Locate the cell with the specified text and output its (x, y) center coordinate. 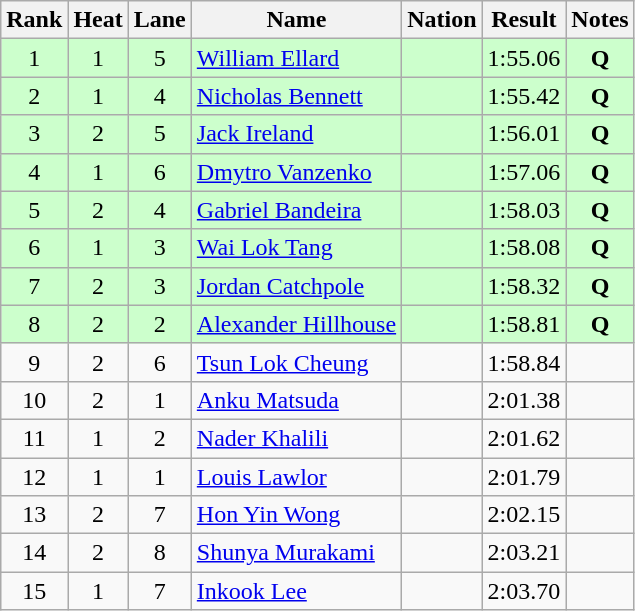
1:56.01 (524, 134)
Gabriel Bandeira (296, 210)
Jack Ireland (296, 134)
15 (34, 591)
1:55.42 (524, 96)
2:03.70 (524, 591)
Anku Matsuda (296, 400)
2:01.38 (524, 400)
Shunya Murakami (296, 553)
14 (34, 553)
1:58.84 (524, 362)
2:01.62 (524, 438)
Result (524, 20)
Nicholas Bennett (296, 96)
Tsun Lok Cheung (296, 362)
12 (34, 477)
Dmytro Vanzenko (296, 172)
13 (34, 515)
Notes (600, 20)
9 (34, 362)
Alexander Hillhouse (296, 324)
Lane (160, 20)
Hon Yin Wong (296, 515)
Nader Khalili (296, 438)
11 (34, 438)
William Ellard (296, 58)
Heat (98, 20)
1:58.03 (524, 210)
Jordan Catchpole (296, 286)
1:57.06 (524, 172)
Nation (442, 20)
Louis Lawlor (296, 477)
10 (34, 400)
1:58.08 (524, 248)
1:55.06 (524, 58)
Name (296, 20)
Wai Lok Tang (296, 248)
1:58.32 (524, 286)
2:01.79 (524, 477)
1:58.81 (524, 324)
2:02.15 (524, 515)
Inkook Lee (296, 591)
2:03.21 (524, 553)
Rank (34, 20)
